Find where the given text appears and provide that cell's center as [X, Y] coordinate. 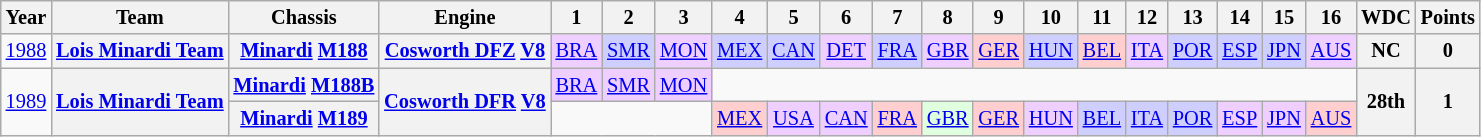
1988 [26, 51]
Minardi M188 [304, 51]
USA [794, 118]
9 [998, 17]
Minardi M188B [304, 85]
Cosworth DFZ V8 [464, 51]
28th [1386, 102]
15 [1284, 17]
Year [26, 17]
2 [628, 17]
Minardi M189 [304, 118]
DET [846, 51]
4 [740, 17]
WDC [1386, 17]
Team [140, 17]
12 [1147, 17]
NC [1386, 51]
10 [1051, 17]
8 [948, 17]
Chassis [304, 17]
11 [1102, 17]
14 [1240, 17]
13 [1192, 17]
5 [794, 17]
3 [684, 17]
7 [898, 17]
6 [846, 17]
1989 [26, 102]
16 [1331, 17]
0 [1448, 51]
Engine [464, 17]
Points [1448, 17]
Cosworth DFR V8 [464, 102]
